From the cell containing the given text, extract its center point as [X, Y] coordinate. 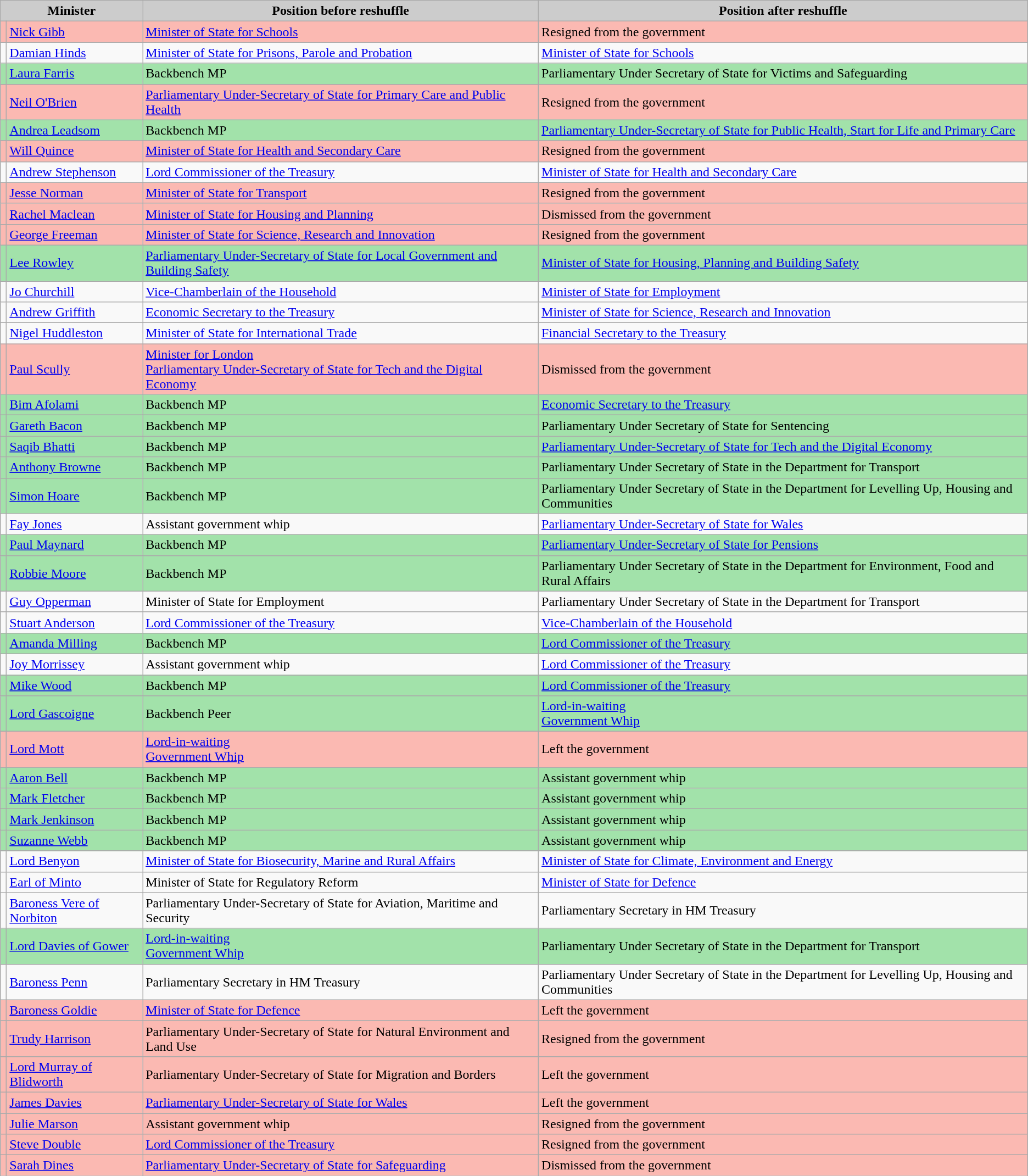
Simon Hoare [75, 495]
Mike Wood [75, 685]
Parliamentary Under-Secretary of State for Safeguarding [340, 1166]
George Freeman [75, 235]
Parliamentary Under Secretary of State for Victims and Safeguarding [783, 74]
Anthony Browne [75, 467]
Julie Marson [75, 1123]
Minister of State for Climate, Environment and Energy [783, 861]
Parliamentary Under Secretary of State in the Department for Environment, Food and Rural Affairs [783, 573]
Financial Secretary to the Treasury [783, 333]
Mark Fletcher [75, 799]
Trudy Harrison [75, 1038]
Neil O'Brien [75, 102]
Gareth Bacon [75, 426]
Fay Jones [75, 524]
Parliamentary Under-Secretary of State for Public Health, Start for Life and Primary Care [783, 130]
Jo Churchill [75, 292]
Parliamentary Under-Secretary of State for Tech and the Digital Economy [783, 447]
Minister of State for Housing, Planning and Building Safety [783, 263]
Lord Murray of Blidworth [75, 1074]
Steve Double [75, 1145]
Lord Davies of Gower [75, 946]
Minister [71, 11]
Baroness Vere of Norbiton [75, 911]
Andrew Stephenson [75, 172]
Position after reshuffle [783, 11]
Minister of State for Regulatory Reform [340, 882]
Stuart Anderson [75, 622]
Will Quince [75, 151]
Jesse Norman [75, 193]
Minister of State for Transport [340, 193]
Baroness Goldie [75, 1010]
Baroness Penn [75, 982]
Sarah Dines [75, 1166]
Paul Scully [75, 369]
Parliamentary Under-Secretary of State for Local Government and Building Safety [340, 263]
Robbie Moore [75, 573]
Suzanne Webb [75, 840]
Andrea Leadsom [75, 130]
Parliamentary Under-Secretary of State for Pensions [783, 545]
James Davies [75, 1102]
Paul Maynard [75, 545]
Lord Mott [75, 749]
Earl of Minto [75, 882]
Lord Benyon [75, 861]
Parliamentary Under-Secretary of State for Primary Care and Public Health [340, 102]
Backbench Peer [340, 714]
Nick Gibb [75, 32]
Lord Gascoigne [75, 714]
Amanda Milling [75, 643]
Saqib Bhatti [75, 447]
Joy Morrissey [75, 664]
Parliamentary Under-Secretary of State for Aviation, Maritime and Security [340, 911]
Bim Afolami [75, 405]
Laura Farris [75, 74]
Andrew Griffith [75, 313]
Minister of State for International Trade [340, 333]
Lee Rowley [75, 263]
Minister for LondonParliamentary Under-Secretary of State for Tech and the Digital Economy [340, 369]
Parliamentary Under-Secretary of State for Migration and Borders [340, 1074]
Position before reshuffle [340, 11]
Aaron Bell [75, 778]
Damian Hinds [75, 53]
Parliamentary Under-Secretary of State for Natural Environment and Land Use [340, 1038]
Parliamentary Under Secretary of State for Sentencing [783, 426]
Nigel Huddleston [75, 333]
Guy Opperman [75, 601]
Minister of State for Prisons, Parole and Probation [340, 53]
Rachel Maclean [75, 214]
Minister of State for Biosecurity, Marine and Rural Affairs [340, 861]
Mark Jenkinson [75, 820]
Minister of State for Housing and Planning [340, 214]
